Search for the cell housing the specified text and yield its [X, Y] center coordinate. 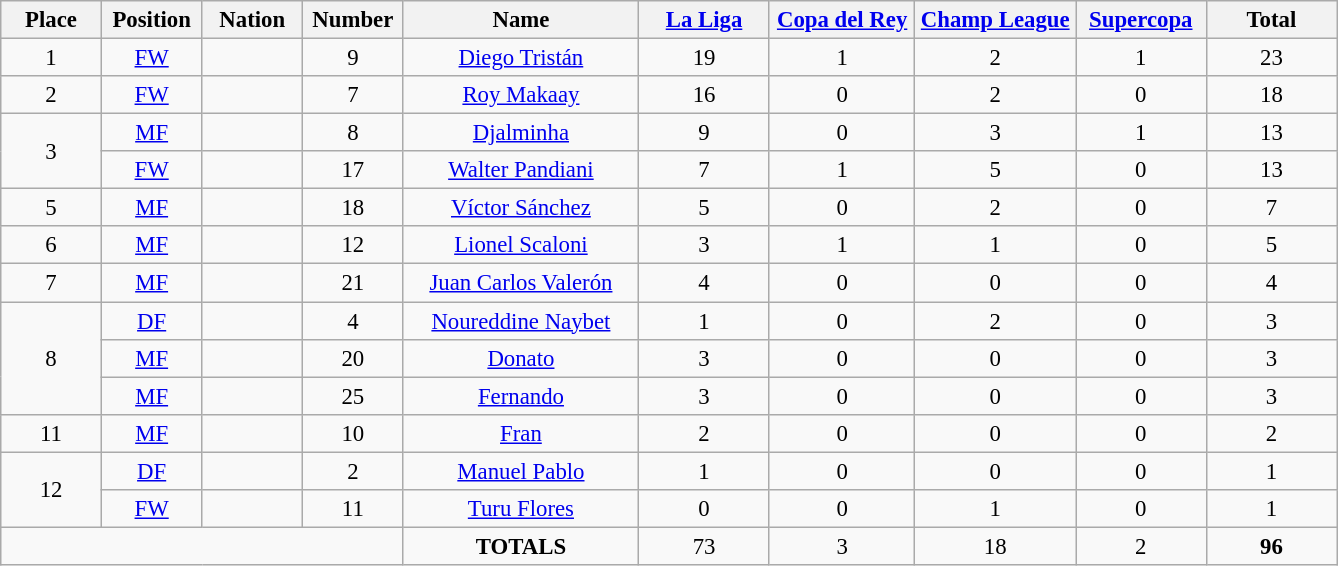
La Liga [704, 20]
Lionel Scaloni [521, 245]
10 [354, 433]
Place [52, 20]
6 [52, 245]
Víctor Sánchez [521, 208]
Supercopa [1142, 20]
Fran [521, 433]
Copa del Rey [842, 20]
25 [354, 396]
Djalminha [521, 133]
Total [1272, 20]
Manuel Pablo [521, 471]
17 [354, 170]
Diego Tristán [521, 58]
23 [1272, 58]
Name [521, 20]
73 [704, 546]
Number [354, 20]
TOTALS [521, 546]
Fernando [521, 396]
16 [704, 95]
21 [354, 283]
96 [1272, 546]
Noureddine Naybet [521, 321]
Position [152, 20]
Donato [521, 358]
Juan Carlos Valerón [521, 283]
Nation [252, 20]
19 [704, 58]
Turu Flores [521, 509]
Champ League [996, 20]
Walter Pandiani [521, 170]
Roy Makaay [521, 95]
20 [354, 358]
